Identify which cell holds the provided text, then report its [x, y] central coordinate. 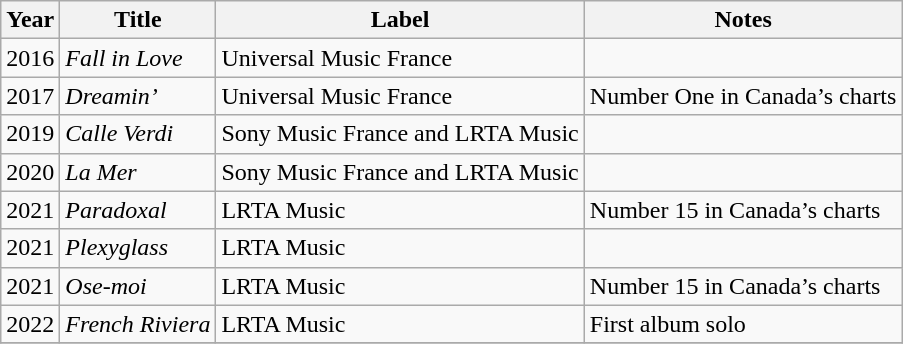
Dreamin’ [138, 96]
La Mer [138, 172]
Plexyglass [138, 248]
2020 [30, 172]
First album solo [743, 324]
Notes [743, 20]
Label [400, 20]
2022 [30, 324]
2019 [30, 134]
Calle Verdi [138, 134]
Fall in Love [138, 58]
Number One in Canada’s charts [743, 96]
Title [138, 20]
2017 [30, 96]
Ose-moi [138, 286]
Paradoxal [138, 210]
2016 [30, 58]
Year [30, 20]
French Riviera [138, 324]
